Search for the cell housing the specified text and yield its [X, Y] center coordinate. 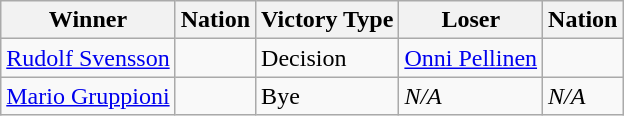
Winner [88, 20]
Bye [328, 96]
Loser [471, 20]
Mario Gruppioni [88, 96]
Rudolf Svensson [88, 58]
Victory Type [328, 20]
Onni Pellinen [471, 58]
Decision [328, 58]
